Detect which cell encompasses the target text, then output its [x, y] center coordinate. 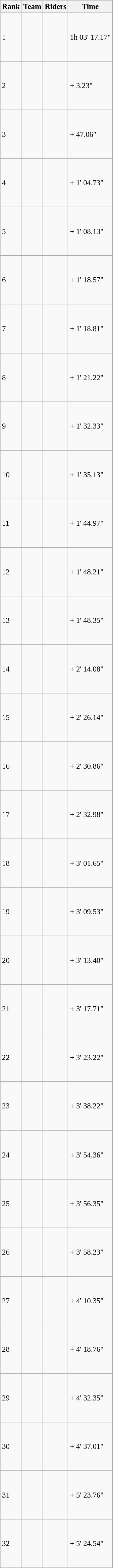
+ 3' 58.23" [90, 1252]
+ 4' 18.76" [90, 1349]
10 [11, 475]
+ 1' 04.73" [90, 183]
+ 1' 48.35" [90, 620]
+ 2' 26.14" [90, 718]
+ 3' 17.71" [90, 1009]
2 [11, 86]
+ 47.06" [90, 135]
+ 4' 10.35" [90, 1301]
Riders [55, 7]
27 [11, 1301]
+ 1' 32.33" [90, 426]
Time [90, 7]
12 [11, 572]
11 [11, 523]
+ 1' 18.57" [90, 280]
5 [11, 232]
16 [11, 766]
Team [32, 7]
+ 2' 32.98" [90, 815]
3 [11, 135]
7 [11, 329]
1 [11, 37]
26 [11, 1252]
+ 3.23" [90, 86]
+ 1' 08.13" [90, 232]
+ 3' 09.53" [90, 912]
14 [11, 669]
+ 1' 35.13" [90, 475]
+ 1' 18.81" [90, 329]
+ 3' 56.35" [90, 1204]
8 [11, 377]
+ 1' 21.22" [90, 377]
+ 5' 23.76" [90, 1495]
19 [11, 912]
+ 3' 54.36" [90, 1155]
13 [11, 620]
+ 1' 48.21" [90, 572]
4 [11, 183]
18 [11, 863]
+ 2' 14.08" [90, 669]
15 [11, 718]
Rank [11, 7]
+ 4' 37.01" [90, 1447]
28 [11, 1349]
30 [11, 1447]
25 [11, 1204]
1h 03' 17.17" [90, 37]
29 [11, 1398]
+ 5' 24.54" [90, 1544]
31 [11, 1495]
+ 3' 38.22" [90, 1106]
+ 3' 23.22" [90, 1058]
17 [11, 815]
21 [11, 1009]
9 [11, 426]
+ 3' 13.40" [90, 961]
+ 3' 01.65" [90, 863]
32 [11, 1544]
+ 1' 44.97" [90, 523]
24 [11, 1155]
23 [11, 1106]
+ 4' 32.35" [90, 1398]
6 [11, 280]
20 [11, 961]
22 [11, 1058]
+ 2' 30.86" [90, 766]
